Search for the cell housing the specified text and yield its [X, Y] center coordinate. 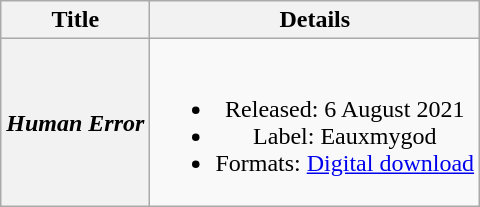
Released: 6 August 2021Label: EauxmygodFormats: Digital download [315, 122]
Human Error [76, 122]
Title [76, 20]
Details [315, 20]
